From the cell containing the given text, extract its center point as (x, y) coordinate. 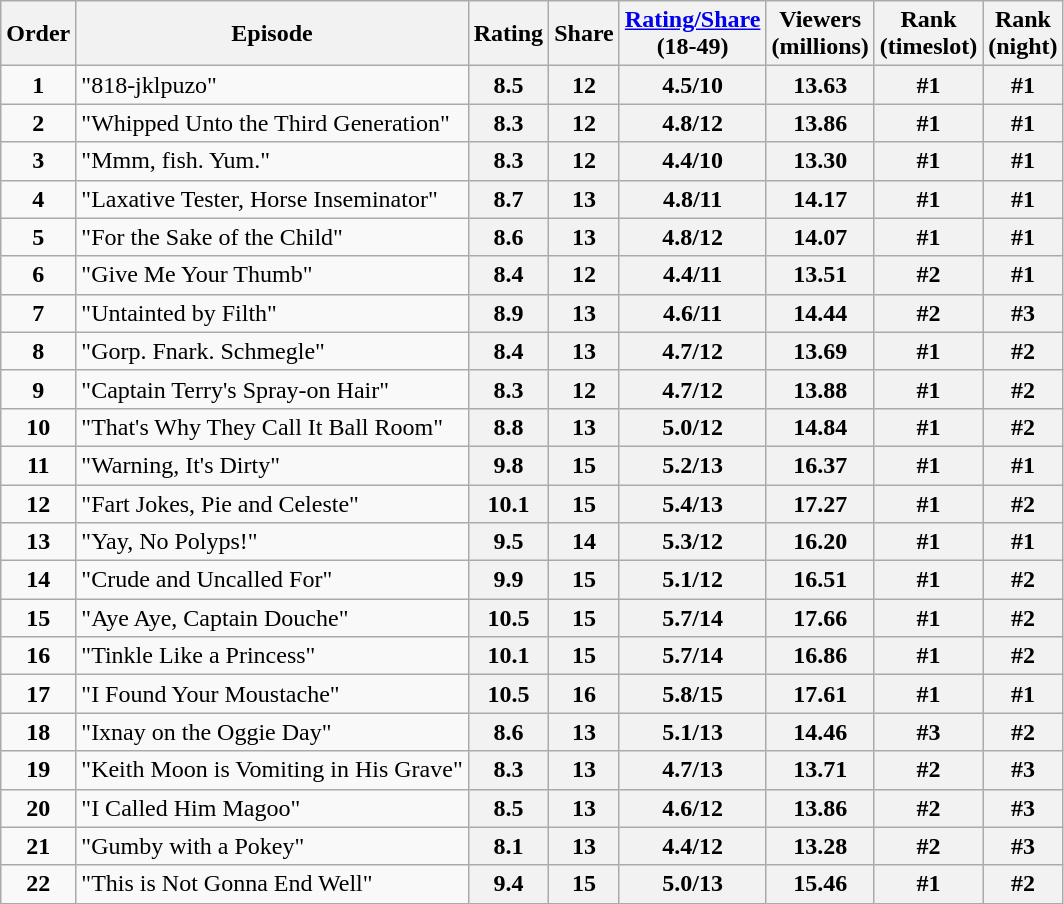
3 (38, 161)
Viewers(millions) (820, 34)
"Yay, No Polyps!" (272, 542)
8 (38, 351)
18 (38, 732)
4 (38, 199)
4.6/12 (692, 808)
"Gorp. Fnark. Schmegle" (272, 351)
5.1/12 (692, 580)
20 (38, 808)
"Aye Aye, Captain Douche" (272, 618)
8.9 (508, 313)
5.2/13 (692, 465)
6 (38, 275)
11 (38, 465)
"818-jklpuzo" (272, 85)
13.30 (820, 161)
Order (38, 34)
17.27 (820, 503)
16.20 (820, 542)
"Keith Moon is Vomiting in His Grave" (272, 770)
"Tinkle Like a Princess" (272, 656)
Share (584, 34)
"Whipped Unto the Third Generation" (272, 123)
2 (38, 123)
"For the Sake of the Child" (272, 237)
16.51 (820, 580)
8.1 (508, 846)
9.9 (508, 580)
7 (38, 313)
"I Found Your Moustache" (272, 694)
"Crude and Uncalled For" (272, 580)
14.44 (820, 313)
1 (38, 85)
Rank(night) (1023, 34)
16.86 (820, 656)
14.84 (820, 427)
Rating (508, 34)
"Laxative Tester, Horse Inseminator" (272, 199)
"Ixnay on the Oggie Day" (272, 732)
17 (38, 694)
13.28 (820, 846)
9 (38, 389)
5.3/12 (692, 542)
13.71 (820, 770)
10 (38, 427)
"Gumby with a Pokey" (272, 846)
4.5/10 (692, 85)
4.7/13 (692, 770)
"This is Not Gonna End Well" (272, 884)
5.4/13 (692, 503)
22 (38, 884)
4.4/11 (692, 275)
5.0/12 (692, 427)
14.46 (820, 732)
9.8 (508, 465)
13.63 (820, 85)
21 (38, 846)
17.61 (820, 694)
4.8/11 (692, 199)
Rank(timeslot) (928, 34)
"Untainted by Filth" (272, 313)
"That's Why They Call It Ball Room" (272, 427)
19 (38, 770)
13.51 (820, 275)
"Captain Terry's Spray-on Hair" (272, 389)
Rating/Share(18-49) (692, 34)
"I Called Him Magoo" (272, 808)
4.4/10 (692, 161)
15.46 (820, 884)
13.69 (820, 351)
5.8/15 (692, 694)
"Fart Jokes, Pie and Celeste" (272, 503)
16.37 (820, 465)
Episode (272, 34)
13.88 (820, 389)
"Mmm, fish. Yum." (272, 161)
5.0/13 (692, 884)
5 (38, 237)
4.6/11 (692, 313)
"Give Me Your Thumb" (272, 275)
"Warning, It's Dirty" (272, 465)
4.4/12 (692, 846)
14.07 (820, 237)
14.17 (820, 199)
8.7 (508, 199)
9.4 (508, 884)
5.1/13 (692, 732)
9.5 (508, 542)
8.8 (508, 427)
17.66 (820, 618)
